Determine the [x, y] coordinate at the center of the cell enclosing the given text.  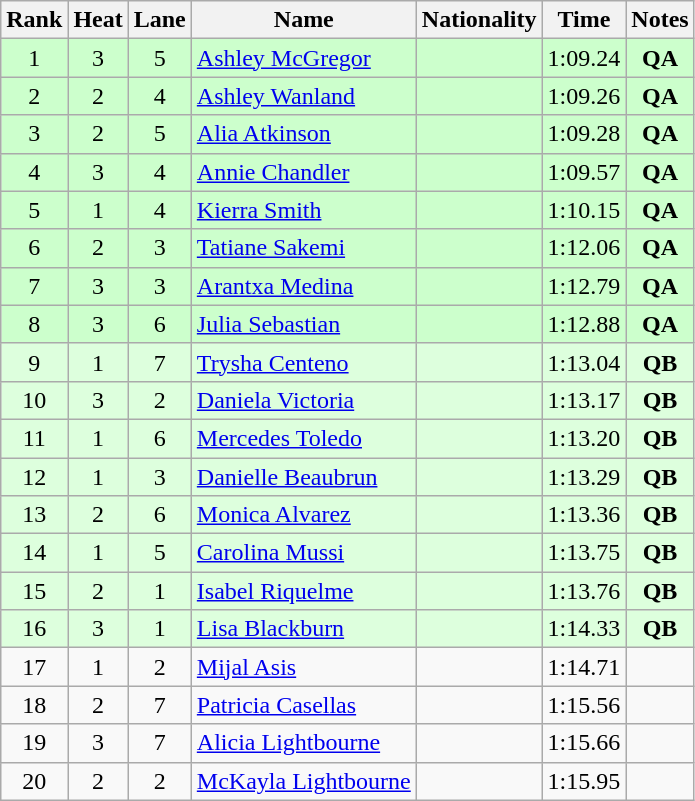
16 [34, 629]
1:15.66 [584, 743]
1:13.20 [584, 438]
1:13.29 [584, 477]
Daniela Victoria [304, 400]
Patricia Casellas [304, 705]
10 [34, 400]
9 [34, 362]
McKayla Lightbourne [304, 781]
Heat [98, 20]
Mercedes Toledo [304, 438]
Julia Sebastian [304, 324]
Trysha Centeno [304, 362]
1:14.71 [584, 667]
11 [34, 438]
Danielle Beaubrun [304, 477]
Lisa Blackburn [304, 629]
Lane [160, 20]
Mijal Asis [304, 667]
13 [34, 515]
Monica Alvarez [304, 515]
1:09.57 [584, 172]
Ashley McGregor [304, 58]
Carolina Mussi [304, 553]
1:10.15 [584, 210]
1:09.28 [584, 134]
1:09.26 [584, 96]
Arantxa Medina [304, 286]
1:12.06 [584, 248]
Alia Atkinson [304, 134]
Isabel Riquelme [304, 591]
15 [34, 591]
1:13.76 [584, 591]
Rank [34, 20]
Kierra Smith [304, 210]
17 [34, 667]
8 [34, 324]
1:13.75 [584, 553]
1:13.04 [584, 362]
1:14.33 [584, 629]
Alicia Lightbourne [304, 743]
Nationality [479, 20]
14 [34, 553]
Annie Chandler [304, 172]
1:12.88 [584, 324]
1:13.36 [584, 515]
Time [584, 20]
18 [34, 705]
1:15.56 [584, 705]
12 [34, 477]
1:09.24 [584, 58]
1:12.79 [584, 286]
1:13.17 [584, 400]
Notes [660, 20]
Ashley Wanland [304, 96]
Tatiane Sakemi [304, 248]
1:15.95 [584, 781]
19 [34, 743]
20 [34, 781]
Name [304, 20]
